Output the (X, Y) coordinate of the center of the cell containing the given text.  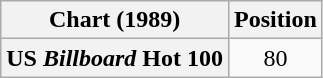
Position (276, 20)
Chart (1989) (115, 20)
US Billboard Hot 100 (115, 58)
80 (276, 58)
